Return [x, y] of the center of cell containing provided text 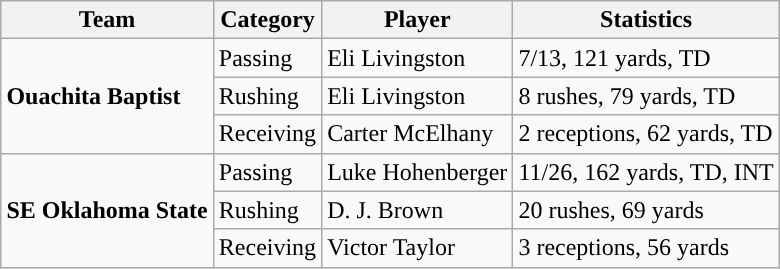
8 rushes, 79 yards, TD [646, 96]
Luke Hohenberger [418, 172]
Category [267, 20]
D. J. Brown [418, 210]
Team [107, 20]
2 receptions, 62 yards, TD [646, 134]
7/13, 121 yards, TD [646, 58]
3 receptions, 56 yards [646, 248]
Victor Taylor [418, 248]
Ouachita Baptist [107, 96]
Statistics [646, 20]
11/26, 162 yards, TD, INT [646, 172]
SE Oklahoma State [107, 210]
Player [418, 20]
20 rushes, 69 yards [646, 210]
Carter McElhany [418, 134]
